For the text-containing cell, return its midpoint in [x, y] coordinate format. 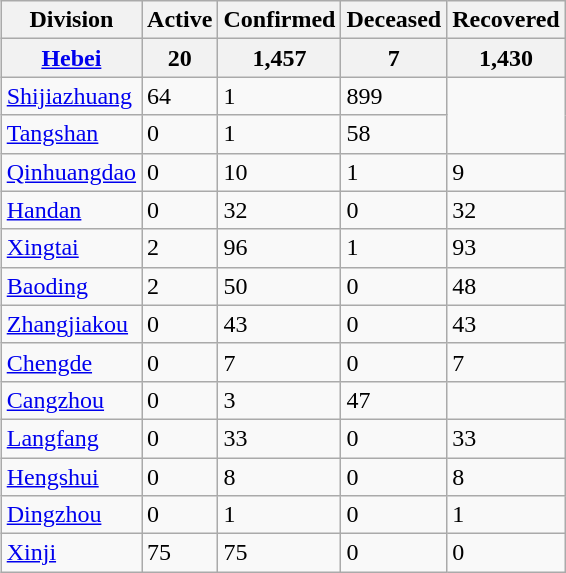
Tangshan [71, 134]
Recovered [506, 20]
10 [280, 172]
Shijiazhuang [71, 96]
Confirmed [280, 20]
Handan [71, 210]
Division [71, 20]
20 [180, 58]
Cangzhou [71, 400]
Qinhuangdao [71, 172]
93 [506, 248]
96 [280, 248]
Xinji [71, 553]
Baoding [71, 286]
9 [506, 172]
58 [394, 134]
47 [394, 400]
Hengshui [71, 477]
50 [280, 286]
Xingtai [71, 248]
3 [280, 400]
1,457 [280, 58]
Hebei [71, 58]
64 [180, 96]
Chengde [71, 362]
Zhangjiakou [71, 324]
Langfang [71, 438]
Active [180, 20]
Dingzhou [71, 515]
899 [394, 96]
48 [506, 286]
Deceased [394, 20]
1,430 [506, 58]
